Identify which cell holds the provided text, then report its (X, Y) central coordinate. 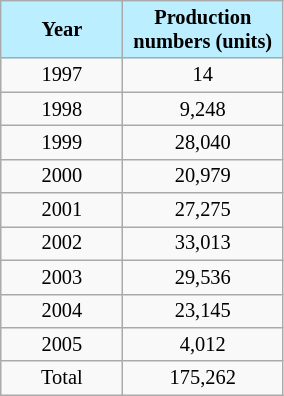
Production numbers (units) (203, 29)
4,012 (203, 344)
2003 (62, 277)
2004 (62, 311)
1997 (62, 75)
14 (203, 75)
9,248 (203, 109)
1999 (62, 142)
175,262 (203, 378)
1998 (62, 109)
Total (62, 378)
23,145 (203, 311)
2001 (62, 210)
27,275 (203, 210)
2005 (62, 344)
2002 (62, 243)
2000 (62, 176)
28,040 (203, 142)
Year (62, 29)
20,979 (203, 176)
33,013 (203, 243)
29,536 (203, 277)
